From the cell containing the given text, extract its center point as (X, Y) coordinate. 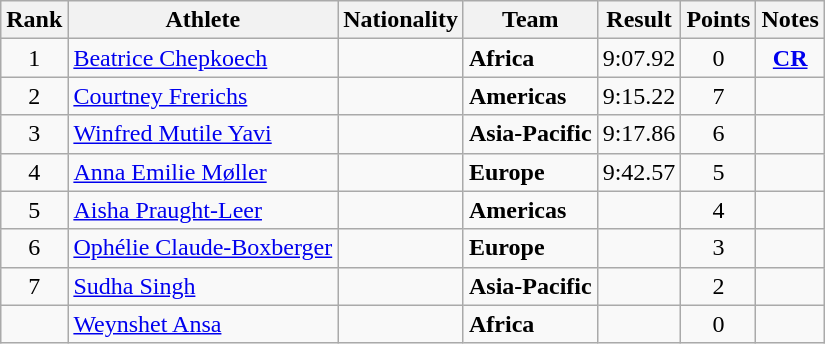
Notes (790, 20)
Nationality (401, 20)
Sudha Singh (203, 286)
9:07.92 (639, 58)
9:17.86 (639, 134)
Team (530, 20)
Winfred Mutile Yavi (203, 134)
Anna Emilie Møller (203, 172)
Points (718, 20)
Ophélie Claude-Boxberger (203, 248)
Aisha Praught-Leer (203, 210)
1 (34, 58)
CR (790, 58)
Beatrice Chepkoech (203, 58)
Weynshet Ansa (203, 324)
Rank (34, 20)
Athlete (203, 20)
Result (639, 20)
Courtney Frerichs (203, 96)
9:42.57 (639, 172)
9:15.22 (639, 96)
